For the text-containing cell, return its midpoint in [x, y] coordinate format. 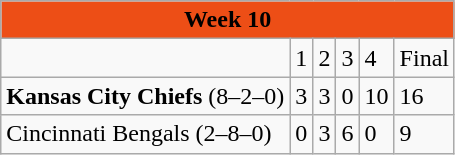
2 [324, 58]
9 [424, 134]
6 [348, 134]
1 [302, 58]
Cincinnati Bengals (2–8–0) [146, 134]
Kansas City Chiefs (8–2–0) [146, 96]
Week 10 [228, 20]
16 [424, 96]
10 [376, 96]
Final [424, 58]
4 [376, 58]
